From the cell containing the given text, extract its center point as (x, y) coordinate. 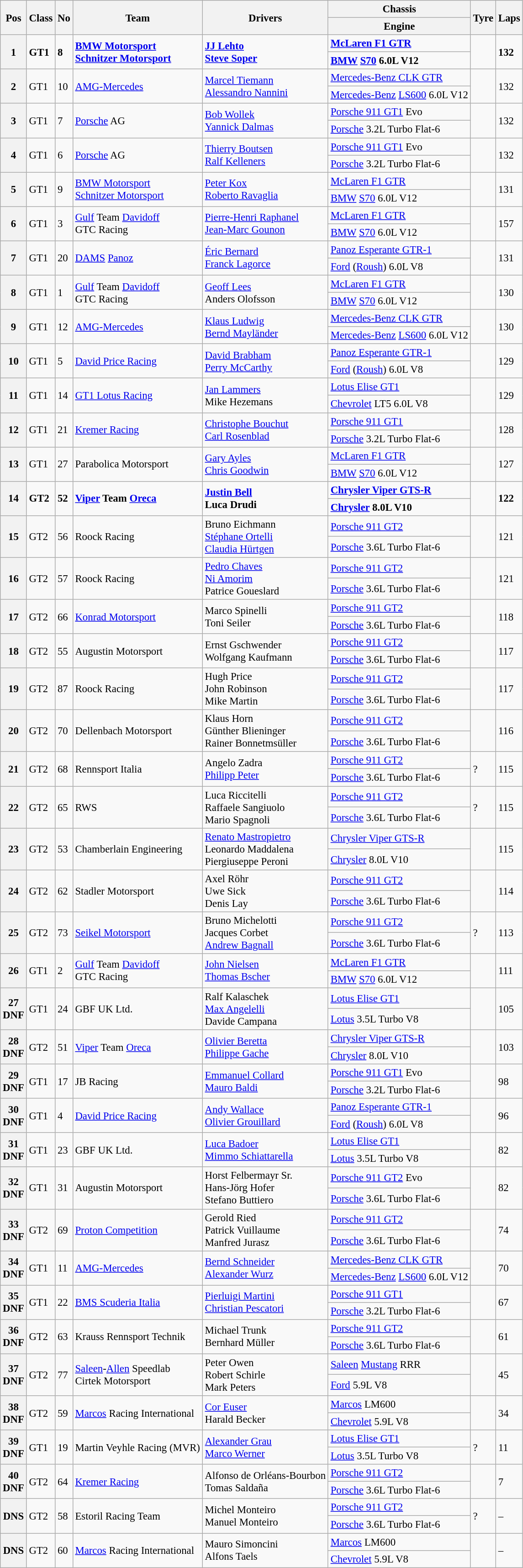
66 (64, 617)
27DNF (14, 1009)
BMS Scuderia Italia (137, 1302)
Thierry Boutsen Ralf Kelleners (265, 155)
Tyre (483, 17)
Jan Lammers Mike Hezemans (265, 396)
Krauss Rennsport Technik (137, 1337)
113 (509, 932)
Ernst Gschwender Wolfgang Kaufmann (265, 651)
96 (509, 1116)
Cor Euser Harald Becker (265, 1413)
60 (64, 1551)
105 (509, 1009)
No (64, 17)
51 (64, 1047)
Saleen-Allen Speedlab Cirtek Motorsport (137, 1375)
Michael Trunk Bernhard Müller (265, 1337)
Peter Owen Robert Schirle Mark Peters (265, 1375)
37DNF (14, 1375)
Chevrolet LT5 6.0L V8 (399, 404)
Mauro Simoncini Alfons Taels (265, 1551)
JB Racing (137, 1081)
32DNF (14, 1188)
128 (509, 429)
67 (509, 1302)
31DNF (14, 1150)
45 (509, 1375)
58 (64, 1516)
Gary Ayles Chris Goodwin (265, 464)
RWS (137, 807)
Peter Kox Roberto Ravaglia (265, 189)
Andy Wallace Olivier Grouillard (265, 1116)
Bob Wollek Yannick Dalmas (265, 121)
Dellenbach Motorsport (137, 731)
53 (64, 849)
David Brabham Perry McCarthy (265, 361)
Chamberlain Engineering (137, 849)
35DNF (14, 1302)
62 (64, 891)
Éric Bernard Franck Lagorce (265, 258)
Parabolica Motorsport (137, 464)
34 (509, 1413)
Drivers (265, 17)
Olivier Beretta Philippe Gache (265, 1047)
Laps (509, 17)
39DNF (14, 1447)
34DNF (14, 1268)
68 (64, 769)
16 (14, 578)
Pierre-Henri Raphanel Jean-Marc Gounon (265, 224)
Bruno Eichmann Stéphane Ortelli Claudia Hürtgen (265, 537)
15 (14, 537)
114 (509, 891)
36DNF (14, 1337)
64 (64, 1481)
Bruno Michelotti Jacques Corbet Andrew Bagnall (265, 932)
157 (509, 224)
87 (64, 689)
69 (64, 1230)
31 (64, 1188)
Porsche 911 GT2 Evo (399, 1178)
Alfonso de Orléans-Bourbon Tomas Saldaña (265, 1481)
Luca Badoer Mimmo Schiattarella (265, 1150)
Klaus Ludwig Bernd Mayländer (265, 327)
Klaus Horn Günther Blieninger Rainer Bonnetmsüller (265, 731)
Saleen Mustang RRR (399, 1364)
Class (41, 17)
Ralf Kalaschek Max Angelelli Davide Campana (265, 1009)
65 (64, 807)
Horst Felbermayr Sr. Hans-Jörg Hofer Stefano Buttiero (265, 1188)
98 (509, 1081)
73 (64, 932)
52 (64, 499)
Alexander Grau Marco Werner (265, 1447)
57 (64, 578)
Team (137, 17)
Geoff Lees Anders Olofsson (265, 292)
55 (64, 651)
127 (509, 464)
Bernd Schneider Alexander Wurz (265, 1268)
Chassis (399, 9)
Martin Veyhle Racing (MVR) (137, 1447)
111 (509, 970)
Marco Spinelli Toni Seiler (265, 617)
26 (14, 970)
Stadler Motorsport (137, 891)
Emmanuel Collard Mauro Baldi (265, 1081)
77 (64, 1375)
118 (509, 617)
13 (14, 464)
Estoril Racing Team (137, 1516)
Rennsport Italia (137, 769)
Marcel Tiemann Alessandro Nannini (265, 86)
30DNF (14, 1116)
103 (509, 1047)
Michel Monteiro Manuel Monteiro (265, 1516)
40DNF (14, 1481)
Proton Competition (137, 1230)
DAMS Panoz (137, 258)
74 (509, 1230)
Pierluigi Martini Christian Pescatori (265, 1302)
33DNF (14, 1230)
Konrad Motorsport (137, 617)
59 (64, 1413)
Pedro Chaves Ni Amorim Patrice Goueslard (265, 578)
Christophe Bouchut Carl Rosenblad (265, 429)
Luca Riccitelli Raffaele Sangiuolo Mario Spagnoli (265, 807)
63 (64, 1337)
Seikel Motorsport (137, 932)
John Nielsen Thomas Bscher (265, 970)
Renato Mastropietro Leonardo Maddalena Piergiuseppe Peroni (265, 849)
Justin Bell Luca Drudi (265, 499)
116 (509, 731)
29DNF (14, 1081)
61 (509, 1337)
Pos (14, 17)
Gerold Ried Patrick Vuillaume Manfred Jurasz (265, 1230)
18 (14, 651)
28DNF (14, 1047)
Hugh Price John Robinson Mike Martin (265, 689)
Ford 5.9L V8 (399, 1385)
Engine (399, 26)
56 (64, 537)
Angelo Zadra Philipp Peter (265, 769)
38DNF (14, 1413)
25 (14, 932)
Axel Röhr Uwe Sick Denis Lay (265, 891)
JJ Lehto Steve Soper (265, 52)
27 (64, 464)
122 (509, 499)
GT1 Lotus Racing (137, 396)
